Provide the (x, y) coordinate of the cell's center where the given text is located.  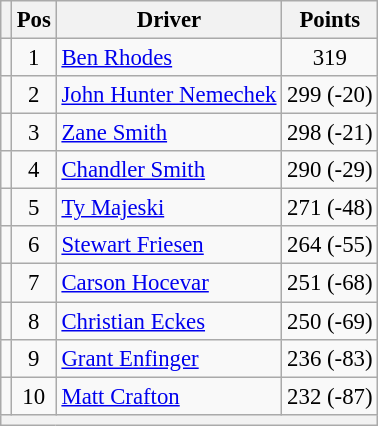
Chandler Smith (169, 170)
271 (-48) (330, 208)
264 (-55) (330, 245)
Ty Majeski (169, 208)
3 (34, 133)
Ben Rhodes (169, 58)
6 (34, 245)
232 (-87) (330, 396)
4 (34, 170)
2 (34, 95)
8 (34, 321)
Zane Smith (169, 133)
250 (-69) (330, 321)
298 (-21) (330, 133)
7 (34, 283)
Christian Eckes (169, 321)
290 (-29) (330, 170)
Stewart Friesen (169, 245)
Carson Hocevar (169, 283)
Points (330, 20)
5 (34, 208)
Driver (169, 20)
299 (-20) (330, 95)
Pos (34, 20)
251 (-68) (330, 283)
10 (34, 396)
Matt Crafton (169, 396)
319 (330, 58)
236 (-83) (330, 358)
1 (34, 58)
John Hunter Nemechek (169, 95)
9 (34, 358)
Grant Enfinger (169, 358)
